Locate the cell with the specified text and output its (X, Y) center coordinate. 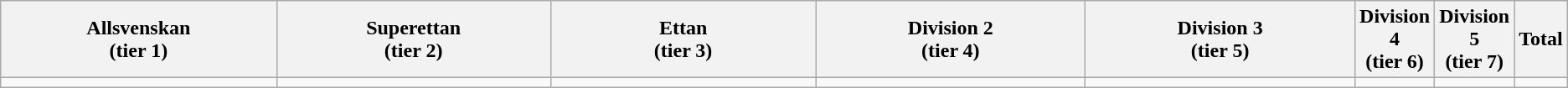
Allsvenskan(tier 1) (139, 39)
Total (1541, 39)
Division 5(tier 7) (1474, 39)
Ettan(tier 3) (683, 39)
Division 4(tier 6) (1395, 39)
Division 3(tier 5) (1220, 39)
Division 2(tier 4) (951, 39)
Superettan(tier 2) (414, 39)
